Provide the (X, Y) coordinate of the cell's center where the given text is located.  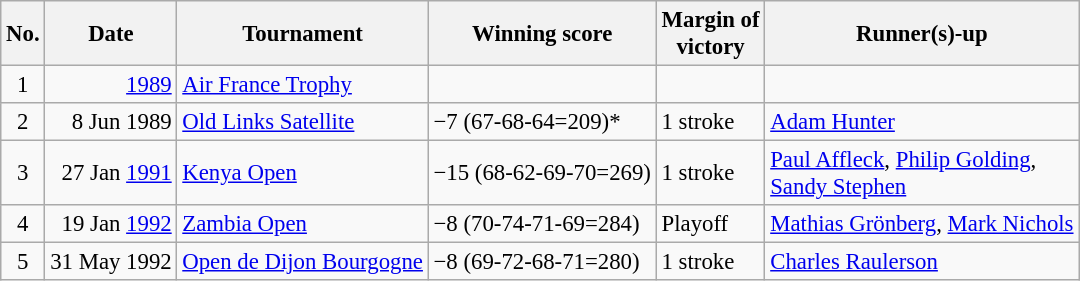
Winning score (542, 34)
Adam Hunter (922, 122)
Playoff (710, 224)
No. (23, 34)
4 (23, 224)
Charles Raulerson (922, 262)
Runner(s)-up (922, 34)
Paul Affleck, Philip Golding, Sandy Stephen (922, 174)
8 Jun 1989 (111, 122)
Tournament (302, 34)
Mathias Grönberg, Mark Nichols (922, 224)
Kenya Open (302, 174)
19 Jan 1992 (111, 224)
3 (23, 174)
5 (23, 262)
2 (23, 122)
Open de Dijon Bourgogne (302, 262)
Margin ofvictory (710, 34)
−7 (67-68-64=209)* (542, 122)
Date (111, 34)
1 (23, 85)
−8 (69-72-68-71=280) (542, 262)
−8 (70-74-71-69=284) (542, 224)
27 Jan 1991 (111, 174)
Zambia Open (302, 224)
1989 (111, 85)
Old Links Satellite (302, 122)
−15 (68-62-69-70=269) (542, 174)
31 May 1992 (111, 262)
Air France Trophy (302, 85)
